Identify which cell holds the provided text, then report its (x, y) central coordinate. 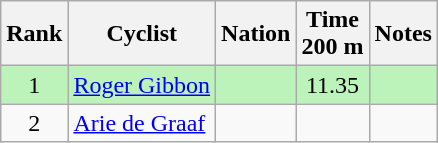
Nation (256, 34)
Cyclist (142, 34)
Notes (403, 34)
2 (34, 123)
Roger Gibbon (142, 85)
1 (34, 85)
Time200 m (332, 34)
Rank (34, 34)
11.35 (332, 85)
Arie de Graaf (142, 123)
